From the cell containing the given text, extract its center point as [x, y] coordinate. 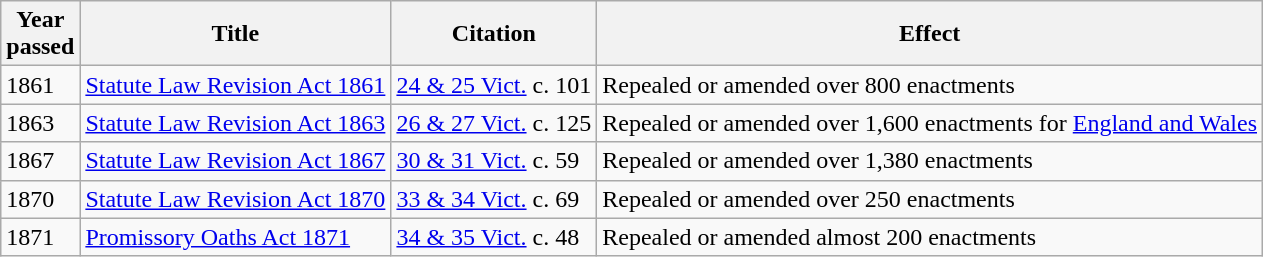
Statute Law Revision Act 1863 [236, 123]
1861 [40, 85]
Repealed or amended over 250 enactments [930, 199]
34 & 35 Vict. c. 48 [494, 237]
1870 [40, 199]
Effect [930, 34]
24 & 25 Vict. c. 101 [494, 85]
Statute Law Revision Act 1870 [236, 199]
Citation [494, 34]
Repealed or amended over 1,380 enactments [930, 161]
30 & 31 Vict. c. 59 [494, 161]
1863 [40, 123]
33 & 34 Vict. c. 69 [494, 199]
Promissory Oaths Act 1871 [236, 237]
Statute Law Revision Act 1867 [236, 161]
Repealed or amended almost 200 enactments [930, 237]
Yearpassed [40, 34]
26 & 27 Vict. c. 125 [494, 123]
Repealed or amended over 800 enactments [930, 85]
Statute Law Revision Act 1861 [236, 85]
1871 [40, 237]
Repealed or amended over 1,600 enactments for England and Wales [930, 123]
Title [236, 34]
1867 [40, 161]
